Return the (X, Y) coordinate for the center point of the cell that contains the specified text.  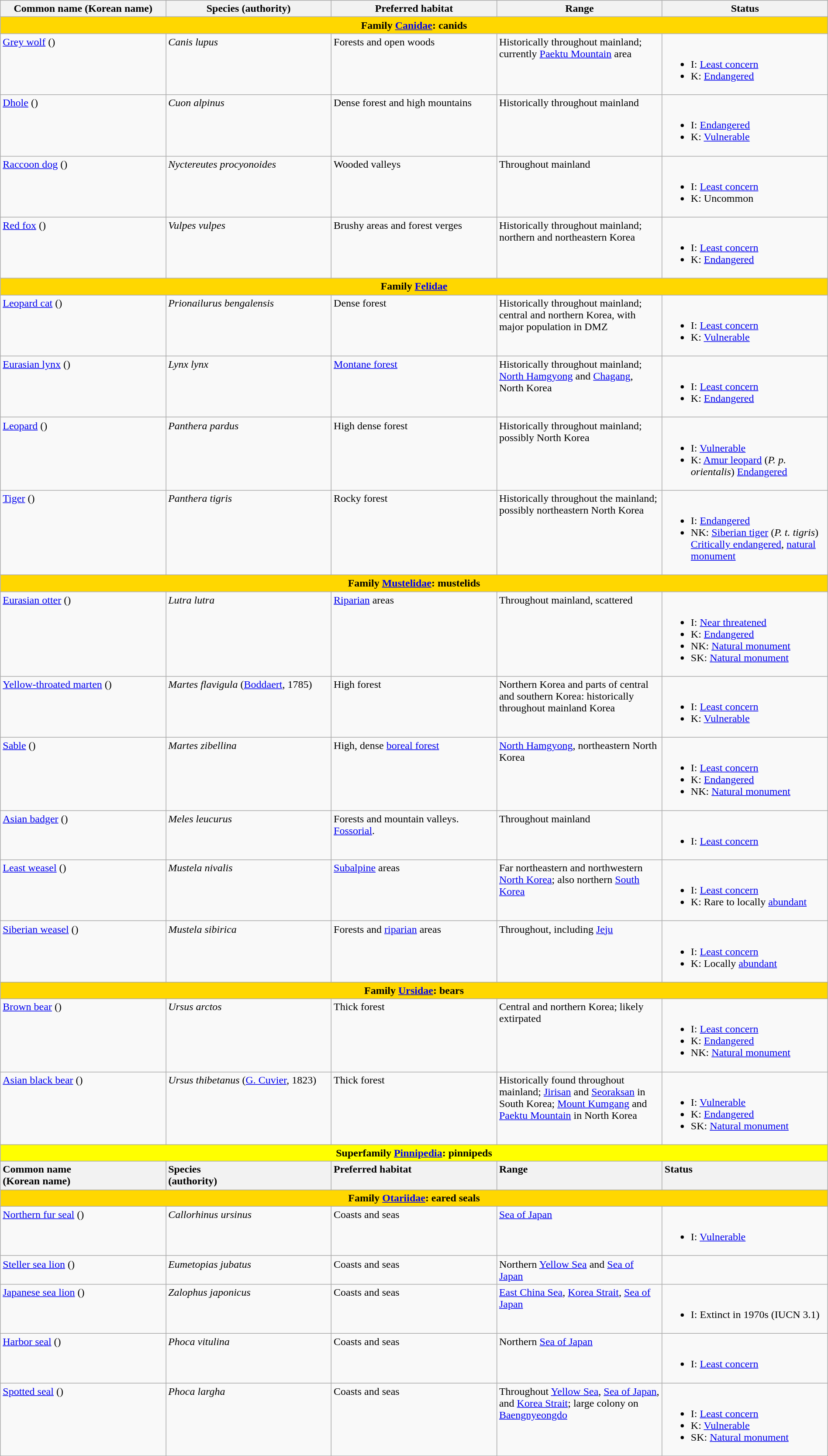
Family Canidae: canids (414, 25)
Vulpes vulpes (249, 248)
Raccoon dog () (83, 186)
Superfamily Pinnipedia: pinnipeds (414, 1153)
Montane forest (414, 386)
Wooded valleys (414, 186)
Dense forest (414, 325)
Northern fur seal () (83, 1231)
Nyctereutes procyonoides (249, 186)
I: VulnerableK: Amur leopard (P. p. orientalis) Endangered (745, 453)
Family Ursidae: bears (414, 990)
I: Least concernK: Uncommon (745, 186)
Meles leucurus (249, 835)
Historically throughout mainland; northern and northeastern Korea (579, 248)
I: Least concernK: VulnerableSK: Natural monument (745, 1419)
Throughout, including Jeju (579, 952)
Zalophus japonicus (249, 1308)
Common name(Korean name) (83, 1176)
Forests and riparian areas (414, 952)
Tiger () (83, 532)
Leopard () (83, 453)
Dhole () (83, 125)
Northern Yellow Sea and Sea of Japan (579, 1270)
Historically found throughout mainland; Jirisan and Seoraksan in South Korea; Mount Kumgang and Paektu Mountain in North Korea (579, 1108)
Martes zibellina (249, 774)
Spotted seal () (83, 1419)
Eurasian lynx () (83, 386)
Prionailurus bengalensis (249, 325)
Brushy areas and forest verges (414, 248)
Far northeastern and northwestern North Korea; also northern South Korea (579, 890)
Historically throughout mainland; central and northern Korea, with major population in DMZ (579, 325)
Forests and mountain valleys. Fossorial. (414, 835)
Eumetopias jubatus (249, 1270)
Historically throughout the mainland; possibly northeastern North Korea (579, 532)
Northern Sea of Japan (579, 1358)
Mustela nivalis (249, 890)
Eurasian otter () (83, 634)
Phoca vitulina (249, 1358)
Ursus thibetanus (G. Cuvier, 1823) (249, 1108)
Steller sea lion () (83, 1270)
I: Near threatenedK: EndangeredNK: Natural monumentSK: Natural monument (745, 634)
High forest (414, 707)
Family Mustelidae: mustelids (414, 583)
Species (authority) (249, 9)
Lynx lynx (249, 386)
Common name (Korean name) (83, 9)
Japanese sea lion () (83, 1308)
I: EndangeredK: Vulnerable (745, 125)
Species(authority) (249, 1176)
Dense forest and high mountains (414, 125)
Throughout Yellow Sea, Sea of Japan, and Korea Strait; large colony on Baengnyeongdo (579, 1419)
Canis lupus (249, 64)
I: Vulnerable (745, 1231)
Central and northern Korea; likely extirpated (579, 1035)
Least weasel () (83, 890)
Northern Korea and parts of central and southern Korea: historically throughout mainland Korea (579, 707)
High dense forest (414, 453)
Harbor seal () (83, 1358)
Red fox () (83, 248)
Historically throughout mainland; North Hamgyong and Chagang, North Korea (579, 386)
Sable () (83, 774)
Subalpine areas (414, 890)
I: Least concernK: Rare to locally abundant (745, 890)
Cuon alpinus (249, 125)
High, dense boreal forest (414, 774)
I: EndangeredNK: Siberian tiger (P. t. tigris) Critically endangered, natural monument (745, 532)
Lutra lutra (249, 634)
Throughout mainland, scattered (579, 634)
Riparian areas (414, 634)
Asian badger () (83, 835)
Leopard cat () (83, 325)
Forests and open woods (414, 64)
Siberian weasel () (83, 952)
Panthera tigris (249, 532)
Mustela sibirica (249, 952)
Historically throughout mainland (579, 125)
Phoca largha (249, 1419)
I: VulnerableK: EndangeredSK: Natural monument (745, 1108)
I: Least concernK: Locally abundant (745, 952)
Yellow-throated marten () (83, 707)
Asian black bear () (83, 1108)
Callorhinus ursinus (249, 1231)
Family Felidae (414, 286)
Martes flavigula (Boddaert, 1785) (249, 707)
Family Otariidae: eared seals (414, 1198)
Ursus arctos (249, 1035)
Sea of Japan (579, 1231)
Panthera pardus (249, 453)
Historically throughout mainland; currently Paektu Mountain area (579, 64)
North Hamgyong, northeastern North Korea (579, 774)
I: Extinct in 1970s (IUCN 3.1) (745, 1308)
Grey wolf () (83, 64)
East China Sea, Korea Strait, Sea of Japan (579, 1308)
Historically throughout mainland; possibly North Korea (579, 453)
Rocky forest (414, 532)
Brown bear () (83, 1035)
